Scan for the cell matching the given text and deliver its (X, Y) coordinate at center. 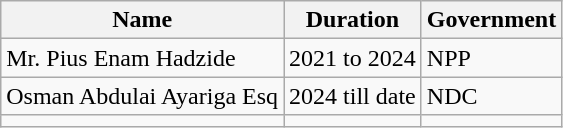
Government (491, 20)
Name (142, 20)
2024 till date (353, 96)
Duration (353, 20)
2021 to 2024 (353, 58)
Mr. Pius Enam Hadzide (142, 58)
NDC (491, 96)
Osman Abdulai Ayariga Esq (142, 96)
NPP (491, 58)
